Find where the given text appears and provide that cell's center as [x, y] coordinate. 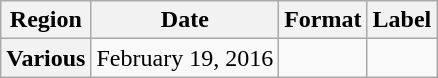
Various [46, 58]
February 19, 2016 [185, 58]
Date [185, 20]
Label [402, 20]
Region [46, 20]
Format [323, 20]
